Detect which cell encompasses the target text, then output its [x, y] center coordinate. 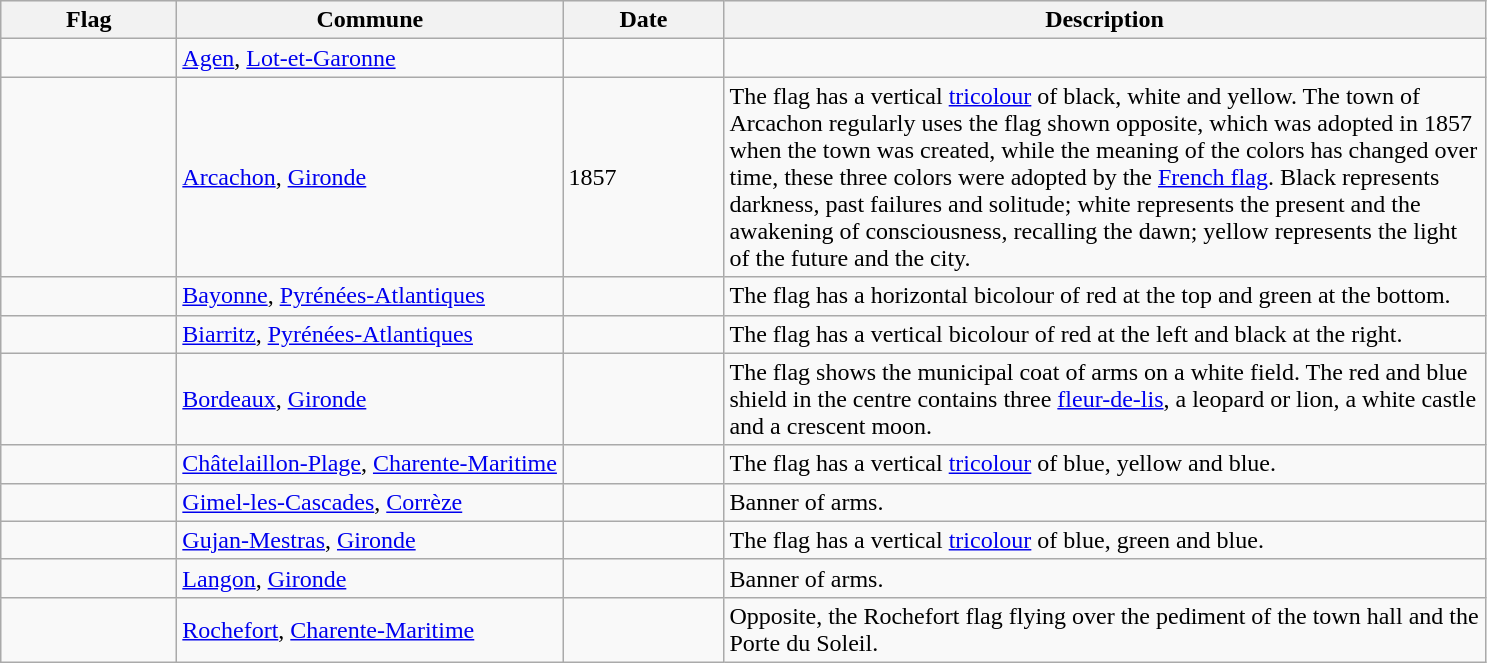
Commune [370, 20]
Date [644, 20]
Description [1104, 20]
Langon, Gironde [370, 578]
The flag has a vertical tricolour of blue, green and blue. [1104, 540]
Biarritz, Pyrénées-Atlantiques [370, 334]
Bordeaux, Gironde [370, 399]
Bayonne, Pyrénées-Atlantiques [370, 296]
Châtelaillon-Plage, Charente-Maritime [370, 464]
Arcachon, Gironde [370, 177]
Gimel-les-Cascades, Corrèze [370, 502]
The flag has a vertical bicolour of red at the left and black at the right. [1104, 334]
Rochefort, Charente-Maritime [370, 630]
1857 [644, 177]
The flag has a vertical tricolour of blue, yellow and blue. [1104, 464]
The flag has a horizontal bicolour of red at the top and green at the bottom. [1104, 296]
Opposite, the Rochefort flag flying over the pediment of the town hall and the Porte du Soleil. [1104, 630]
Agen, Lot-et-Garonne [370, 58]
Gujan-Mestras, Gironde [370, 540]
Flag [89, 20]
